Search for the cell housing the specified text and yield its (x, y) center coordinate. 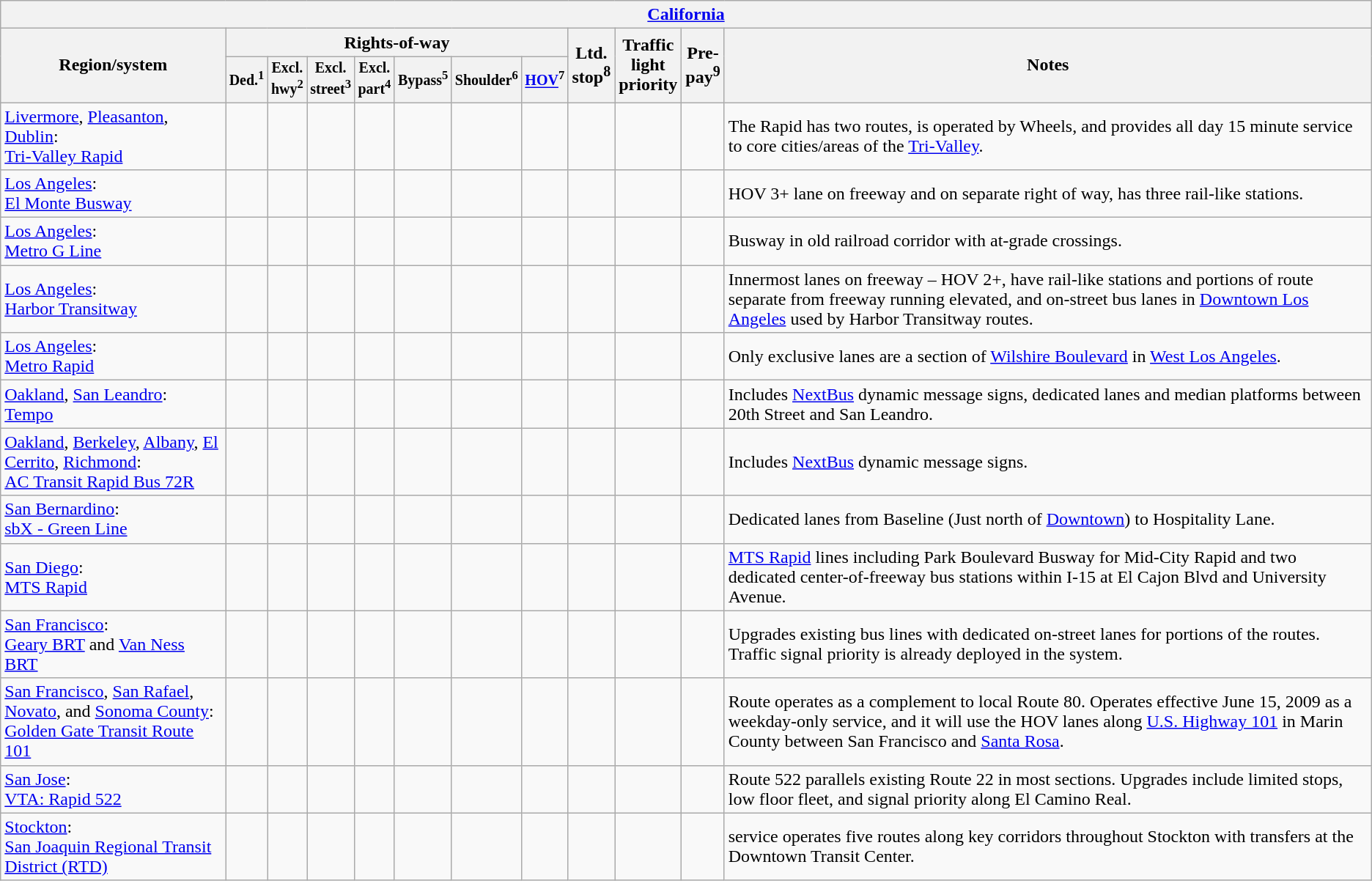
San Jose:VTA: Rapid 522 (113, 789)
Rights-of-way (397, 43)
Bypass5 (423, 79)
Includes NextBus dynamic message signs, dedicated lanes and median platforms between 20th Street and San Leandro. (1048, 405)
Los Angeles:El Monte Busway (113, 193)
Stockton:San Joaquin Regional Transit District (RTD) (113, 847)
Los Angeles:Metro Rapid (113, 356)
Region/system (113, 66)
Notes (1048, 66)
Ltd.stop8 (591, 66)
Dedicated lanes from Baseline (Just north of Downtown) to Hospitality Lane. (1048, 519)
Los Angeles:Harbor Transitway (113, 299)
Excl.part4 (375, 79)
San Francisco:Geary BRT and Van Ness BRT (113, 644)
Shoulder6 (487, 79)
Upgrades existing bus lines with dedicated on-street lanes for portions of the routes. Traffic signal priority is already deployed in the system. (1048, 644)
Oakland, Berkeley, Albany, El Cerrito, Richmond:AC Transit Rapid Bus 72R (113, 462)
Trafficlightpriority (648, 66)
Busway in old railroad corridor with at-grade crossings. (1048, 242)
Only exclusive lanes are a section of Wilshire Boulevard in West Los Angeles. (1048, 356)
HOV7 (545, 79)
Excl.hwy2 (287, 79)
San Francisco, San Rafael, Novato, and Sonoma County:Golden Gate Transit Route 101 (113, 721)
San Diego:MTS Rapid (113, 577)
Includes NextBus dynamic message signs. (1048, 462)
HOV 3+ lane on freeway and on separate right of way, has three rail-like stations. (1048, 193)
San Bernardino:sbX - Green Line (113, 519)
California (686, 15)
Oakland, San Leandro:Tempo (113, 405)
Livermore, Pleasanton, Dublin:Tri-Valley Rapid (113, 136)
Ded.1 (246, 79)
Los Angeles:Metro G Line (113, 242)
Excl.street3 (331, 79)
service operates five routes along key corridors throughout Stockton with transfers at the Downtown Transit Center. (1048, 847)
Pre-pay9 (703, 66)
The Rapid has two routes, is operated by Wheels, and provides all day 15 minute service to core cities/areas of the Tri-Valley. (1048, 136)
Route 522 parallels existing Route 22 in most sections. Upgrades include limited stops, low floor fleet, and signal priority along El Camino Real. (1048, 789)
